Extract the (x, y) coordinate from the center of the cell holding the provided text.  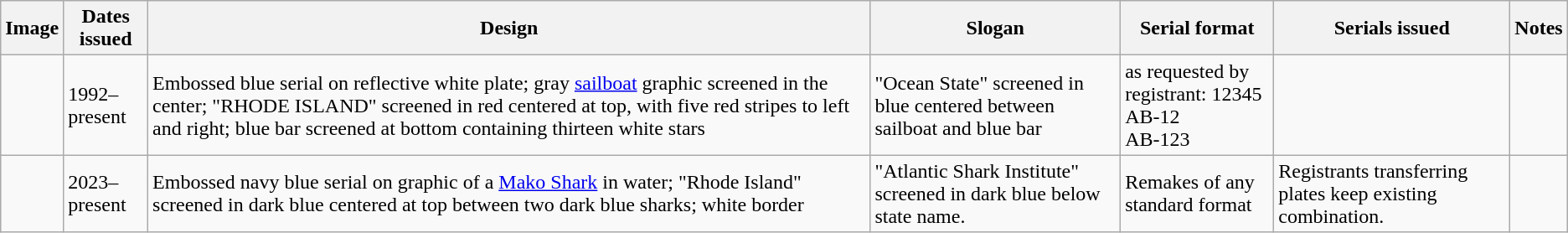
Dates issued (106, 28)
Serials issued (1392, 28)
Serial format (1198, 28)
1992–present (106, 106)
Image (32, 28)
Slogan (995, 28)
"Atlantic Shark Institute" screened in dark blue below state name. (995, 194)
Registrants transferring plates keep existing combination. (1392, 194)
Remakes of any standard format (1198, 194)
Notes (1539, 28)
Design (509, 28)
as requested by registrant: 12345AB-12AB-123 (1198, 106)
2023–present (106, 194)
"Ocean State" screened in blue centered between sailboat and blue bar (995, 106)
